Pinpoint the cell where the given text exists, returning its [X, Y] midpoint coordinate. 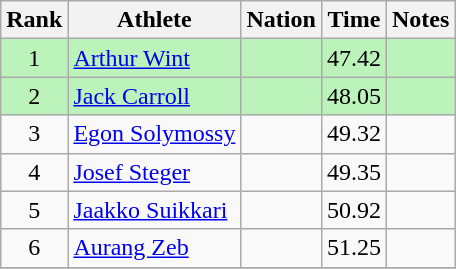
Egon Solymossy [154, 134]
2 [34, 96]
49.32 [354, 134]
Time [354, 20]
48.05 [354, 96]
4 [34, 172]
5 [34, 210]
Rank [34, 20]
49.35 [354, 172]
Nation [281, 20]
51.25 [354, 248]
47.42 [354, 58]
6 [34, 248]
Jaakko Suikkari [154, 210]
Jack Carroll [154, 96]
50.92 [354, 210]
Aurang Zeb [154, 248]
Arthur Wint [154, 58]
Josef Steger [154, 172]
3 [34, 134]
Notes [420, 20]
Athlete [154, 20]
1 [34, 58]
